Scan for the cell matching the given text and deliver its (x, y) coordinate at center. 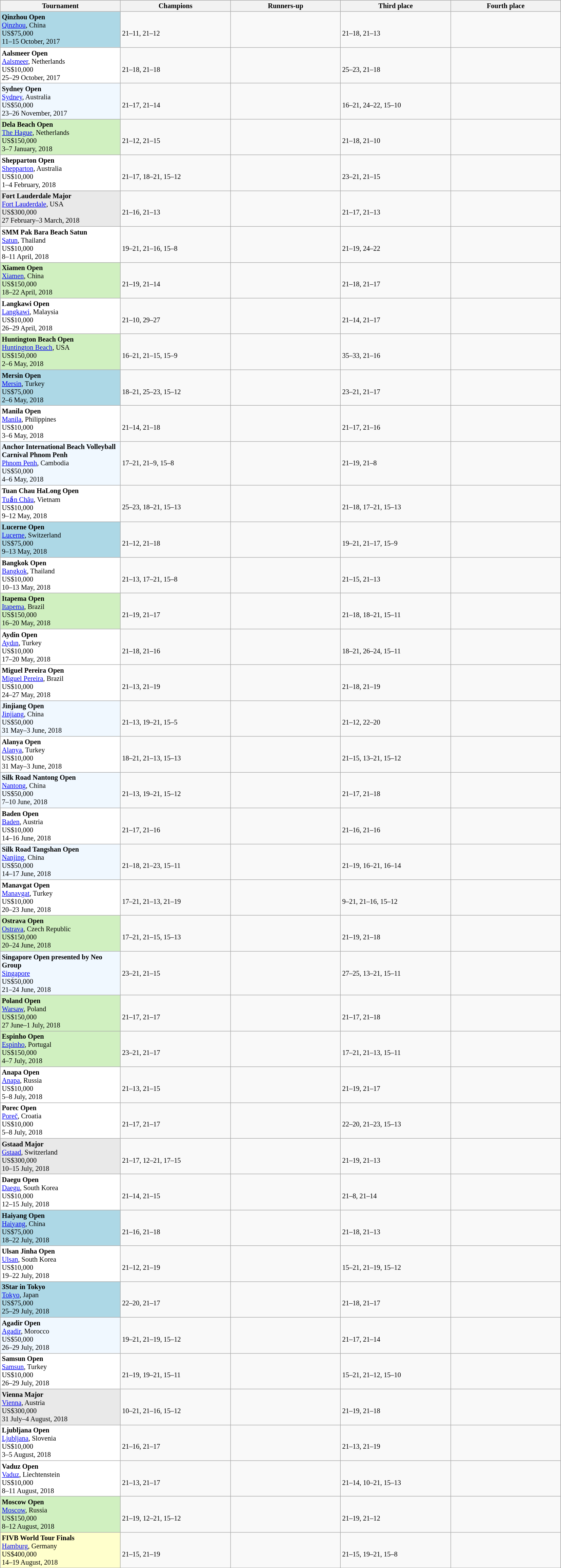
Miguel Pereira OpenMiguel Pereira, BrazilUS$10,00024–27 May, 2018 (60, 683)
Vienna MajorVienna, AustriaUS$300,00031 July–4 August, 2018 (60, 1407)
Tuan Chau HaLong OpenTuần Châu, VietnamUS$10,0009–12 May, 2018 (60, 504)
21–11, 21–12 (176, 29)
21–12, 21–19 (176, 1264)
21–19, 21–13 (396, 1156)
15–21, 21–19, 15–12 (396, 1264)
Aalsmeer OpenAalsmeer, NetherlandsUS$10,00025–29 October, 2017 (60, 65)
17–21, 21–15, 15–13 (176, 933)
21–13, 21–17 (176, 1479)
Moscow OpenMoscow, RussiaUS$150,0008–12 August, 2018 (60, 1514)
18–21, 21–13, 15–13 (176, 754)
21–8, 21–14 (396, 1192)
Poland OpenWarsaw, PolandUS$150,00027 June–1 July, 2018 (60, 1013)
21–14, 21–18 (176, 423)
21–17, 18–21, 15–12 (176, 173)
Qinzhou OpenQinzhou, ChinaUS$75,00011–15 October, 2017 (60, 29)
21–19, 19–21, 15–11 (176, 1371)
Alanya OpenAlanya, TurkeyUS$10,00031 May–3 June, 2018 (60, 754)
Espinho OpenEspinho, PortugalUS$150,0004–7 July, 2018 (60, 1049)
16–21, 21–15, 15–9 (176, 352)
Singapore Open presented by Neo GroupSingaporeUS$50,00021–24 June, 2018 (60, 973)
16–21, 24–22, 15–10 (396, 101)
Xiamen OpenXiamen, ChinaUS$150,00018–22 April, 2018 (60, 280)
21–17, 12–21, 17–15 (176, 1156)
Baden OpenBaden, AustriaUS$10,00014–16 June, 2018 (60, 826)
21–12, 21–15 (176, 137)
Third place (396, 6)
Porec OpenPoreč, CroatiaUS$10,0005–8 July, 2018 (60, 1120)
35–33, 21–16 (396, 352)
25–23, 21–18 (396, 65)
Mersin OpenMersin, TurkeyUS$75,0002–6 May, 2018 (60, 388)
21–18, 21–23, 15–11 (176, 862)
21–18, 18–21, 15–11 (396, 611)
21–18, 17–21, 15–13 (396, 504)
Gstaad MajorGstaad, SwitzerlandUS$300,00010–15 July, 2018 (60, 1156)
Sydney OpenSydney, AustraliaUS$50,00023–26 November, 2017 (60, 101)
15–21, 21–12, 15–10 (396, 1371)
17–21, 21–13, 15–11 (396, 1049)
21–17, 21–13 (396, 208)
21–19, 21–12 (396, 1514)
Silk Road Nantong OpenNantong, ChinaUS$50,0007–10 June, 2018 (60, 790)
Bangkok OpenBangkok, ThailandUS$10,00010–13 May, 2018 (60, 575)
21–15, 21–19 (176, 1550)
Silk Road Tangshan OpenNanjing, ChinaUS$50,00014–17 June, 2018 (60, 862)
Lucerne OpenLucerne, SwitzerlandUS$75,0009–13 May, 2018 (60, 539)
Anchor International Beach Volleyball Carnival Phnom PenhPhnom Penh, CambodiaUS$50,0004–6 May, 2018 (60, 463)
Champions (176, 6)
Daegu OpenDaegu, South KoreaUS$10,00012–15 July, 2018 (60, 1192)
19–21, 21–16, 15–8 (176, 244)
21–18, 21–16 (176, 647)
21–16, 21–17 (176, 1443)
Jinjiang OpenJinjiang, ChinaUS$50,00031 May–3 June, 2018 (60, 718)
21–13, 21–15 (176, 1085)
21–19, 16–21, 16–14 (396, 862)
21–19, 12–21, 15–12 (176, 1514)
25–23, 18–21, 15–13 (176, 504)
21–16, 21–18 (176, 1228)
21–19, 21–8 (396, 463)
Runners-up (285, 6)
Tournament (60, 6)
3Star in TokyoTokyo, JapanUS$75,00025–29 July, 2018 (60, 1299)
Agadir OpenAgadir, MoroccoUS$50,00026–29 July, 2018 (60, 1335)
27–25, 13–21, 15–11 (396, 973)
21–19, 21–14 (176, 280)
21–14, 10–21, 15–13 (396, 1479)
18–21, 26–24, 15–11 (396, 647)
21–12, 22–20 (396, 718)
Haiyang OpenHaiyang, ChinaUS$75,00018–22 July, 2018 (60, 1228)
Ostrava OpenOstrava, Czech RepublicUS$150,00020–24 June, 2018 (60, 933)
19–21, 21–17, 15–9 (396, 539)
21–13, 17–21, 15–8 (176, 575)
Manila OpenManila, PhilippinesUS$10,0003–6 May, 2018 (60, 423)
21–12, 21–18 (176, 539)
21–14, 21–15 (176, 1192)
19–21, 21–19, 15–12 (176, 1335)
Ulsan Jinha OpenUlsan, South KoreaUS$10,00019–22 July, 2018 (60, 1264)
21–16, 21–16 (396, 826)
Manavgat OpenManavgat, TurkeyUS$10,00020–23 June, 2018 (60, 897)
21–16, 21–13 (176, 208)
Dela Beach OpenThe Hague, NetherlandsUS$150,0003–7 January, 2018 (60, 137)
21–13, 19–21, 15–12 (176, 790)
Anapa OpenAnapa, RussiaUS$10,0005–8 July, 2018 (60, 1085)
SMM Pak Bara Beach SatunSatun, ThailandUS$10,0008–11 April, 2018 (60, 244)
18–21, 25–23, 15–12 (176, 388)
Samsun OpenSamsun, TurkeyUS$10,00026–29 July, 2018 (60, 1371)
22–20, 21–17 (176, 1299)
Shepparton OpenShepparton, AustraliaUS$10,0001–4 February, 2018 (60, 173)
21–19, 24–22 (396, 244)
9–21, 21–16, 15–12 (396, 897)
Fourth place (506, 6)
Huntington Beach OpenHuntington Beach, USAUS$150,0002–6 May, 2018 (60, 352)
FIVB World Tour FinalsHamburg, GermanyUS$400,00014–19 August, 2018 (60, 1550)
Aydin OpenAydın, TurkeyUS$10,00017–20 May, 2018 (60, 647)
21–18, 21–18 (176, 65)
Itapema OpenItapema, BrazilUS$150,00016–20 May, 2018 (60, 611)
Fort Lauderdale MajorFort Lauderdale, USAUS$300,00027 February–3 March, 2018 (60, 208)
21–18, 21–19 (396, 683)
Langkawi OpenLangkawi, MalaysiaUS$10,00026–29 April, 2018 (60, 316)
21–13, 19–21, 15–5 (176, 718)
17–21, 21–9, 15–8 (176, 463)
10–21, 21–16, 15–12 (176, 1407)
21–15, 19–21, 15–8 (396, 1550)
21–15, 13–21, 15–12 (396, 754)
21–15, 21–13 (396, 575)
17–21, 21–13, 21–19 (176, 897)
22–20, 21–23, 15–13 (396, 1120)
21–18, 21–10 (396, 137)
21–10, 29–27 (176, 316)
Ljubljana OpenLjubljana, SloveniaUS$10,0003–5 August, 2018 (60, 1443)
21–14, 21–17 (396, 316)
Vaduz OpenVaduz, LiechtensteinUS$10,0008–11 August, 2018 (60, 1479)
